Determine the (x, y) coordinate at the center of the cell enclosing the given text.  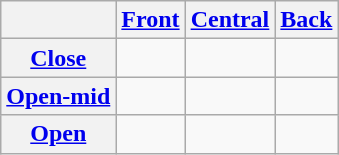
Back (306, 20)
Open (58, 134)
Central (230, 20)
Close (58, 58)
Open-mid (58, 96)
Front (150, 20)
